Return the (x, y) coordinate for the center point of the cell that contains the specified text.  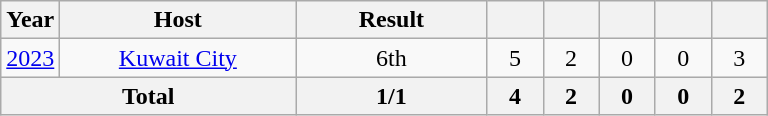
Result (392, 20)
5 (515, 58)
4 (515, 96)
Total (148, 96)
1/1 (392, 96)
6th (392, 58)
Year (30, 20)
3 (739, 58)
2023 (30, 58)
Host (178, 20)
Kuwait City (178, 58)
